Pinpoint the cell where the given text exists, returning its (X, Y) midpoint coordinate. 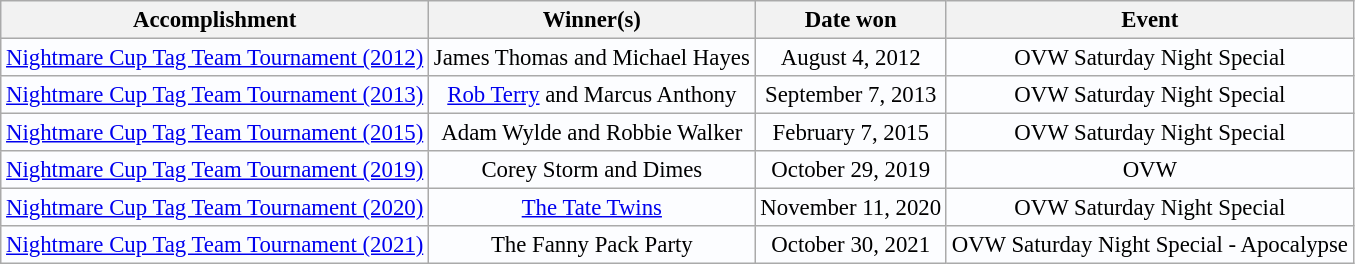
September 7, 2013 (850, 95)
Corey Storm and Dimes (592, 170)
Winner(s) (592, 20)
October 30, 2021 (850, 245)
Nightmare Cup Tag Team Tournament (2013) (215, 95)
Nightmare Cup Tag Team Tournament (2020) (215, 208)
OVW Saturday Night Special - Apocalypse (1150, 245)
Nightmare Cup Tag Team Tournament (2019) (215, 170)
James Thomas and Michael Hayes (592, 58)
Nightmare Cup Tag Team Tournament (2021) (215, 245)
October 29, 2019 (850, 170)
February 7, 2015 (850, 133)
Rob Terry and Marcus Anthony (592, 95)
Nightmare Cup Tag Team Tournament (2012) (215, 58)
Date won (850, 20)
OVW (1150, 170)
Event (1150, 20)
November 11, 2020 (850, 208)
Accomplishment (215, 20)
The Fanny Pack Party (592, 245)
August 4, 2012 (850, 58)
The Tate Twins (592, 208)
Nightmare Cup Tag Team Tournament (2015) (215, 133)
Adam Wylde and Robbie Walker (592, 133)
